Return (X, Y) of the center of cell containing provided text 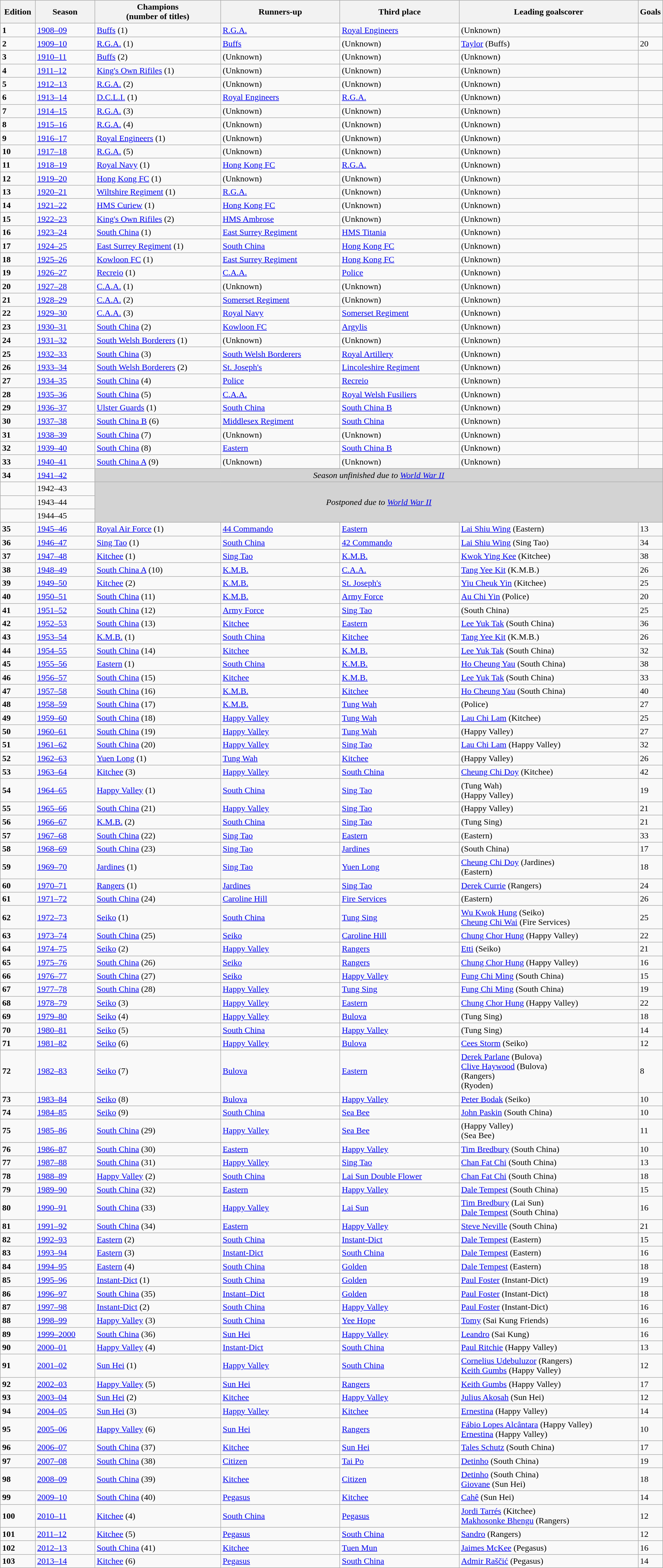
Sandro (Rangers) (548, 1534)
83 (18, 1253)
63 (18, 935)
82 (18, 1240)
Taylor (Buffs) (548, 44)
Kitchee (2) (158, 583)
1927–28 (65, 286)
9 (18, 138)
1920–21 (65, 192)
Eastern (2) (158, 1240)
South China (15) (158, 678)
R.G.A. (1) (158, 44)
South China (12) (158, 610)
1962–63 (65, 758)
30 (18, 421)
1949–50 (65, 583)
Etti (Seiko) (548, 949)
Happy Valley (3) (158, 1320)
67 (18, 989)
R.G.A. (2) (158, 84)
1957–58 (65, 691)
1953–54 (65, 637)
Yiu Cheuk Yin (Kitchee) (548, 583)
1986–87 (65, 1149)
1988–89 (65, 1176)
Lai Sun (399, 1208)
1926–27 (65, 273)
K.M.B. (1) (158, 637)
Cheung Chi Doy (Jardines) (Eastern) (548, 867)
3 (18, 57)
1958–59 (65, 704)
1989–90 (65, 1190)
1982–83 (65, 1071)
89 (18, 1334)
South China (35) (158, 1293)
1939–40 (65, 448)
1918–19 (65, 165)
Jardines (1) (158, 867)
72 (18, 1071)
1929–30 (65, 313)
1983–84 (65, 1099)
48 (18, 704)
1981–82 (65, 1043)
South China (21) (158, 808)
South China (28) (158, 989)
1934–35 (65, 381)
1937–38 (65, 421)
Lau Chi Lam (Happy Valley) (548, 745)
46 (18, 678)
1969–70 (65, 867)
Fábio Lopes Alcântara (Happy Valley) Ernestina (Happy Valley) (548, 1429)
South China (1) (158, 232)
Paul Ritchie (Happy Valley) (548, 1348)
60 (18, 886)
HMS Ambrose (280, 219)
South Welsh Borderers (1) (158, 340)
Seiko (9) (158, 1113)
1915–16 (65, 124)
88 (18, 1320)
1944–45 (65, 516)
58 (18, 849)
1931–32 (65, 340)
Buffs (1) (158, 30)
1980–81 (65, 1030)
Recreio (399, 381)
Seiko (1) (158, 917)
C.A.A. (1) (158, 286)
1942–43 (65, 489)
1908–09 (65, 30)
1925–26 (65, 259)
73 (18, 1099)
41 (18, 610)
2011–12 (65, 1534)
1987–88 (65, 1163)
1975–76 (65, 962)
Wiltshire Regiment (1) (158, 192)
South China (23) (158, 849)
South China (25) (158, 935)
Leandro (Sai Kung) (548, 1334)
1993–94 (65, 1253)
Rangers (1) (158, 886)
1959–60 (65, 718)
37 (18, 556)
45 (18, 664)
1938–39 (65, 435)
93 (18, 1398)
2001–02 (65, 1366)
68 (18, 1003)
1966–67 (65, 822)
54 (18, 790)
South China (18) (158, 718)
South China (32) (158, 1190)
Hong Kong FC (1) (158, 178)
Tim Bredbury (South China) (548, 1149)
2004–05 (65, 1411)
61 (18, 899)
75 (18, 1131)
John Paskin (South China) (548, 1113)
94 (18, 1411)
1964–65 (65, 790)
Seiko (6) (158, 1043)
1968–69 (65, 849)
81 (18, 1226)
South China (26) (158, 962)
79 (18, 1190)
Ulster Guards (1) (158, 408)
2002–03 (65, 1384)
2 (18, 44)
7 (18, 111)
1970–71 (65, 886)
Fire Services (399, 899)
1963–64 (65, 772)
Cahê (Sun Hei) (548, 1497)
Kowloon FC (1) (158, 259)
2012–13 (65, 1547)
Lincoleshire Regiment (399, 367)
South China (41) (158, 1547)
Detinho (South China) Giovane (Sun Hei) (548, 1479)
South China (39) (158, 1479)
Royal Navy (1) (158, 165)
Eastern (1) (158, 664)
Seiko (8) (158, 1099)
(Tung Wah) (Happy Valley) (548, 790)
1995–96 (65, 1280)
Au Chi Yin (Police) (548, 596)
Happy Valley (2) (158, 1176)
South China (3) (158, 354)
62 (18, 917)
South China (7) (158, 435)
Runners-up (280, 12)
1971–72 (65, 899)
Champions(number of titles) (158, 12)
23 (18, 327)
1954–55 (65, 651)
Seiko (3) (158, 1003)
South Welsh Borderers (280, 354)
91 (18, 1366)
King's Own Rifiles (2) (158, 219)
103 (18, 1561)
43 (18, 637)
69 (18, 1016)
84 (18, 1266)
R.G.A. (4) (158, 124)
Happy Valley (4) (158, 1348)
2005–06 (65, 1429)
1984–85 (65, 1113)
86 (18, 1293)
35 (18, 529)
Goals (651, 12)
1943–44 (65, 502)
65 (18, 962)
Yuen Long (399, 867)
Tuen Mun (399, 1547)
42 Commando (399, 543)
1990–91 (65, 1208)
1923–24 (65, 232)
South China (20) (158, 745)
1972–73 (65, 917)
South China (5) (158, 394)
Admir Raščić (Pegasus) (548, 1561)
HMS Titania (399, 232)
South China (34) (158, 1226)
1933–34 (65, 367)
Edition (18, 12)
64 (18, 949)
100 (18, 1516)
4 (18, 71)
Seiko (4) (158, 1016)
Seiko (5) (158, 1030)
South China A (10) (158, 569)
D.C.L.I. (1) (158, 97)
Postponed due to World War II (379, 502)
South Welsh Borderers (2) (158, 367)
Ernestina (Happy Valley) (548, 1411)
King's Own Rifiles (1) (158, 71)
101 (18, 1534)
1928–29 (65, 300)
1913–14 (65, 97)
1941–42 (65, 475)
Kitchee (1) (158, 556)
70 (18, 1030)
1935–36 (65, 394)
Yuen Long (1) (158, 758)
Sun Hei (3) (158, 1411)
1991–92 (65, 1226)
1948–49 (65, 569)
52 (18, 758)
1974–75 (65, 949)
51 (18, 745)
Happy Valley (5) (158, 1384)
HMS Curiew (1) (158, 206)
Royal Air Force (1) (158, 529)
1976–77 (65, 976)
C.A.A. (2) (158, 300)
C.A.A. (3) (158, 313)
Royal Engineers (1) (158, 138)
1979–80 (65, 1016)
59 (18, 867)
Sun Hei (1) (158, 1366)
Yee Hope (399, 1320)
98 (18, 1479)
South China (37) (158, 1448)
Instant-Dict (2) (158, 1307)
Buffs (2) (158, 57)
47 (18, 691)
1955–56 (65, 664)
1919–20 (65, 178)
1916–17 (65, 138)
2013–14 (65, 1561)
1996–97 (65, 1293)
Eastern (3) (158, 1253)
Seiko (7) (158, 1071)
South China B (6) (158, 421)
1999–2000 (65, 1334)
80 (18, 1208)
1940–41 (65, 462)
Happy Valley (6) (158, 1429)
South China (4) (158, 381)
Instant–Dict (280, 1293)
96 (18, 1448)
Detinho (South China) (548, 1461)
1947–48 (65, 556)
South China (33) (158, 1208)
1985–86 (65, 1131)
Kitchee (6) (158, 1561)
28 (18, 394)
1917–18 (65, 151)
2000–01 (65, 1348)
1950–51 (65, 596)
1946–47 (65, 543)
East Surrey Regiment (1) (158, 246)
Season (65, 12)
South China (13) (158, 624)
1932–33 (65, 354)
Sing Tao (1) (158, 543)
1952–53 (65, 624)
2007–08 (65, 1461)
1912–13 (65, 84)
2008–09 (65, 1479)
South China (16) (158, 691)
Royal Artillery (399, 354)
1922–23 (65, 219)
Royal Navy (280, 313)
(Happy Valley) (Sea Bee) (548, 1131)
2010–11 (65, 1516)
57 (18, 835)
Jaimes McKee (Pegasus) (548, 1547)
Lai Sun Double Flower (399, 1176)
South China (17) (158, 704)
Julius Akosah (Sun Hei) (548, 1398)
78 (18, 1176)
97 (18, 1461)
Buffs (280, 44)
Kwok Ying Kee (Kitchee) (548, 556)
Wu Kwok Hung (Seiko) Cheung Chi Wai (Fire Services) (548, 917)
Leading goalscorer (548, 12)
Lau Chi Lam (Kitchee) (548, 718)
Third place (399, 12)
85 (18, 1280)
2009–10 (65, 1497)
1956–57 (65, 678)
1924–25 (65, 246)
87 (18, 1307)
102 (18, 1547)
99 (18, 1497)
Kitchee (3) (158, 772)
50 (18, 731)
2006–07 (65, 1448)
Argylis (399, 327)
1 (18, 30)
95 (18, 1429)
South China (27) (158, 976)
South China (11) (158, 596)
1911–12 (65, 71)
44 Commando (280, 529)
92 (18, 1384)
Derek Parlane (Bulova) Clive Haywood (Bulova) (Rangers) (Ryoden) (548, 1071)
1973–74 (65, 935)
1965–66 (65, 808)
1930–31 (65, 327)
South China (22) (158, 835)
R.G.A. (3) (158, 111)
South China (29) (158, 1131)
31 (18, 435)
1997–98 (65, 1307)
Instant-Dict (1) (158, 1280)
Keith Gumbs (Happy Valley) (548, 1384)
Cornelius Udebuluzor (Rangers) Keith Gumbs (Happy Valley) (548, 1366)
South China (36) (158, 1334)
1921–22 (65, 206)
1998–99 (65, 1320)
South China A (9) (158, 462)
Tales Schutz (South China) (548, 1448)
Recreio (1) (158, 273)
South China (14) (158, 651)
South China (40) (158, 1497)
South China (30) (158, 1149)
Jordi Tarrés (Kitchee) Makhosonke Bhengu (Rangers) (548, 1516)
Cheung Chi Doy (Kitchee) (548, 772)
1914–15 (65, 111)
Season unfinished due to World War II (379, 475)
R.G.A. (5) (158, 151)
Peter Bodak (Seiko) (548, 1099)
53 (18, 772)
South China (38) (158, 1461)
29 (18, 408)
South China (8) (158, 448)
Derek Currie (Rangers) (548, 886)
Lai Shiu Wing (Sing Tao) (548, 543)
Tomy (Sai Kung Friends) (548, 1320)
5 (18, 84)
Steve Neville (South China) (548, 1226)
South China (19) (158, 731)
56 (18, 822)
1936–37 (65, 408)
South China (2) (158, 327)
90 (18, 1348)
Tim Bredbury (Lai Sun) Dale Tempest (South China) (548, 1208)
1961–62 (65, 745)
South China (31) (158, 1163)
44 (18, 651)
74 (18, 1113)
1910–11 (65, 57)
39 (18, 583)
2003–04 (65, 1398)
55 (18, 808)
1909–10 (65, 44)
77 (18, 1163)
6 (18, 97)
Eastern (4) (158, 1266)
Lai Shiu Wing (Eastern) (548, 529)
Seiko (2) (158, 949)
1992–93 (65, 1240)
1951–52 (65, 610)
1945–46 (65, 529)
1960–61 (65, 731)
(Police) (548, 704)
Cees Storm (Seiko) (548, 1043)
1978–79 (65, 1003)
Kowloon FC (280, 327)
1967–68 (65, 835)
1977–78 (65, 989)
76 (18, 1149)
Sun Hei (2) (158, 1398)
Dale Tempest (South China) (548, 1190)
Kitchee (5) (158, 1534)
Kitchee (4) (158, 1516)
1994–95 (65, 1266)
K.M.B. (2) (158, 822)
66 (18, 976)
South China (24) (158, 899)
71 (18, 1043)
Royal Welsh Fusiliers (399, 394)
49 (18, 718)
Tai Po (399, 1461)
Middlesex Regiment (280, 421)
Happy Valley (1) (158, 790)
